Extract the (x, y) coordinate from the center of the cell holding the provided text.  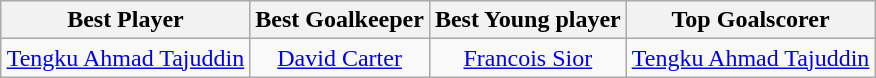
Best Young player (528, 20)
Francois Sior (528, 58)
Best Player (126, 20)
Top Goalscorer (750, 20)
Best Goalkeeper (340, 20)
David Carter (340, 58)
